Identify which cell holds the provided text, then report its (x, y) central coordinate. 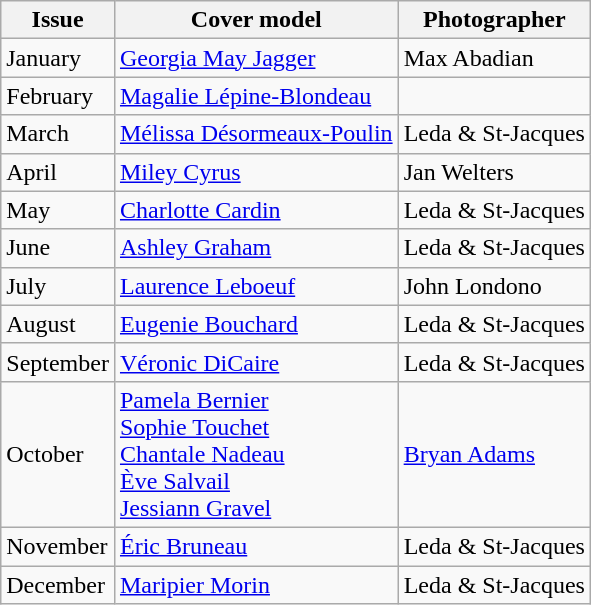
Bryan Adams (494, 454)
Eugenie Bouchard (256, 324)
April (58, 172)
September (58, 362)
January (58, 58)
June (58, 248)
March (58, 134)
May (58, 210)
Georgia May Jagger (256, 58)
Véronic DiCaire (256, 362)
Éric Bruneau (256, 546)
Pamela BernierSophie TouchetChantale NadeauÈve SalvailJessiann Gravel (256, 454)
Issue (58, 20)
Magalie Lépine-Blondeau (256, 96)
Photographer (494, 20)
John Londono (494, 286)
July (58, 286)
October (58, 454)
December (58, 585)
Ashley Graham (256, 248)
Jan Welters (494, 172)
Cover model (256, 20)
Max Abadian (494, 58)
Charlotte Cardin (256, 210)
August (58, 324)
Miley Cyrus (256, 172)
Maripier Morin (256, 585)
November (58, 546)
Mélissa Désormeaux-Poulin (256, 134)
February (58, 96)
Laurence Leboeuf (256, 286)
